Return the (x, y) coordinate for the center point of the cell that contains the specified text.  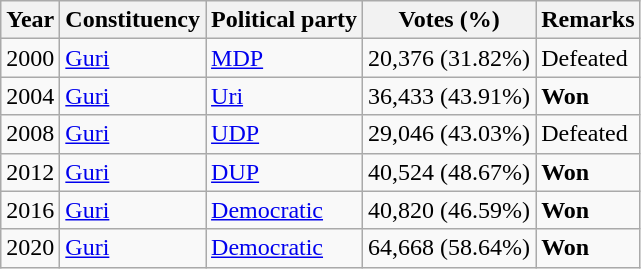
2000 (30, 58)
2020 (30, 248)
40,820 (46.59%) (450, 210)
Uri (284, 96)
2004 (30, 96)
Year (30, 20)
Constituency (133, 20)
29,046 (43.03%) (450, 134)
DUP (284, 172)
40,524 (48.67%) (450, 172)
UDP (284, 134)
20,376 (31.82%) (450, 58)
2008 (30, 134)
2016 (30, 210)
36,433 (43.91%) (450, 96)
Votes (%) (450, 20)
2012 (30, 172)
MDP (284, 58)
Political party (284, 20)
Remarks (588, 20)
64,668 (58.64%) (450, 248)
